Return the (X, Y) coordinate for the center point of the cell that contains the specified text.  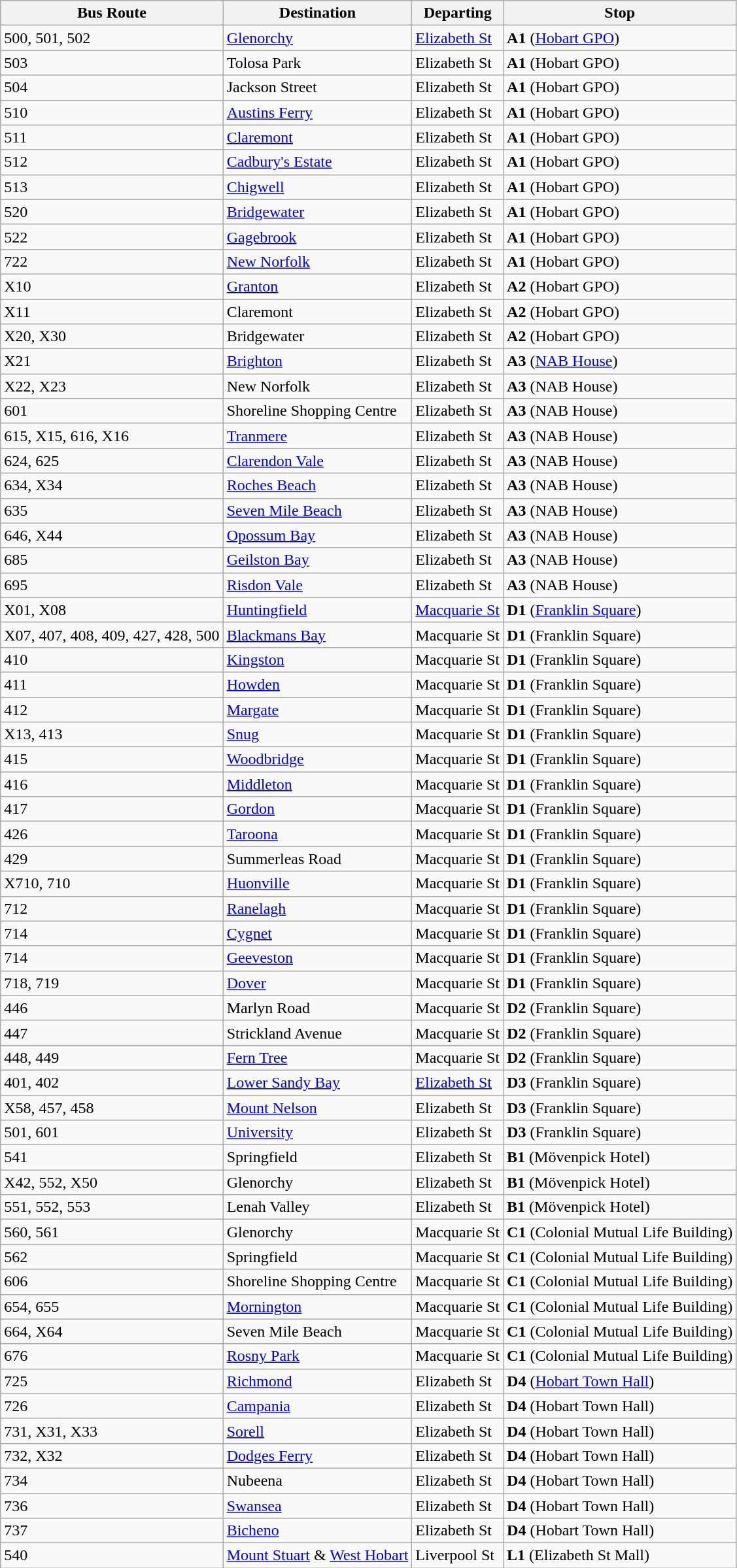
Dodges Ferry (318, 1456)
Woodbridge (318, 759)
Liverpool St (458, 1556)
X42, 552, X50 (112, 1182)
Marlyn Road (318, 1008)
Clarendon Vale (318, 461)
X58, 457, 458 (112, 1108)
624, 625 (112, 461)
606 (112, 1282)
Geilston Bay (318, 560)
Dover (318, 983)
Risdon Vale (318, 585)
Mornington (318, 1307)
Tolosa Park (318, 63)
448, 449 (112, 1058)
736 (112, 1505)
520 (112, 212)
712 (112, 909)
Bicheno (318, 1531)
429 (112, 859)
Geeveston (318, 958)
Roches Beach (318, 486)
731, X31, X33 (112, 1431)
University (318, 1133)
522 (112, 237)
718, 719 (112, 983)
Taroona (318, 834)
Margate (318, 709)
X10 (112, 286)
510 (112, 112)
722 (112, 261)
Austins Ferry (318, 112)
503 (112, 63)
Sorell (318, 1431)
511 (112, 137)
Cadbury's Estate (318, 162)
Nubeena (318, 1480)
504 (112, 88)
732, X32 (112, 1456)
411 (112, 684)
Howden (318, 684)
634, X34 (112, 486)
Stop (620, 13)
Mount Stuart & West Hobart (318, 1556)
601 (112, 411)
X11 (112, 312)
Blackmans Bay (318, 635)
560, 561 (112, 1232)
417 (112, 809)
551, 552, 553 (112, 1207)
737 (112, 1531)
541 (112, 1158)
Lower Sandy Bay (318, 1082)
Middleton (318, 784)
Cygnet (318, 933)
Destination (318, 13)
Lenah Valley (318, 1207)
410 (112, 659)
Jackson Street (318, 88)
664, X64 (112, 1331)
426 (112, 834)
501, 601 (112, 1133)
Chigwell (318, 187)
Departing (458, 13)
Bus Route (112, 13)
Tranmere (318, 436)
Huntingfield (318, 610)
Summerleas Road (318, 859)
562 (112, 1257)
Gagebrook (318, 237)
Mount Nelson (318, 1108)
415 (112, 759)
X21 (112, 361)
X07, 407, 408, 409, 427, 428, 500 (112, 635)
Huonville (318, 884)
Fern Tree (318, 1058)
654, 655 (112, 1307)
540 (112, 1556)
513 (112, 187)
500, 501, 502 (112, 38)
685 (112, 560)
Strickland Avenue (318, 1033)
X13, 413 (112, 735)
X01, X08 (112, 610)
676 (112, 1356)
635 (112, 510)
Snug (318, 735)
734 (112, 1480)
Campania (318, 1406)
Swansea (318, 1505)
726 (112, 1406)
Granton (318, 286)
Rosny Park (318, 1356)
Kingston (318, 659)
L1 (Elizabeth St Mall) (620, 1556)
Ranelagh (318, 909)
446 (112, 1008)
X710, 710 (112, 884)
X20, X30 (112, 337)
695 (112, 585)
615, X15, 616, X16 (112, 436)
401, 402 (112, 1082)
Opossum Bay (318, 535)
Richmond (318, 1381)
412 (112, 709)
725 (112, 1381)
Brighton (318, 361)
416 (112, 784)
X22, X23 (112, 386)
447 (112, 1033)
646, X44 (112, 535)
Gordon (318, 809)
512 (112, 162)
